Pinpoint the cell where the given text exists, returning its (X, Y) midpoint coordinate. 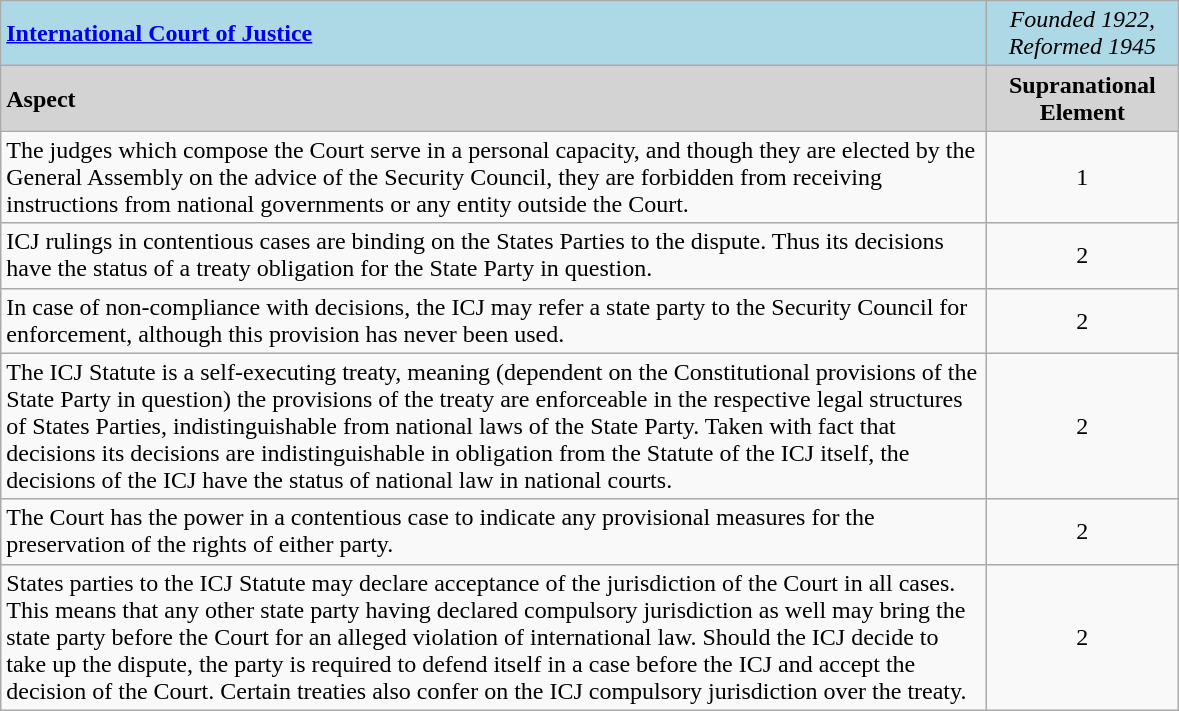
Founded 1922, Reformed 1945 (1082, 34)
Supranational Element (1082, 98)
1 (1082, 177)
The Court has the power in a contentious case to indicate any provisional measures for the preservation of the rights of either party. (494, 532)
Aspect (494, 98)
International Court of Justice (494, 34)
